Search for the cell housing the specified text and yield its [X, Y] center coordinate. 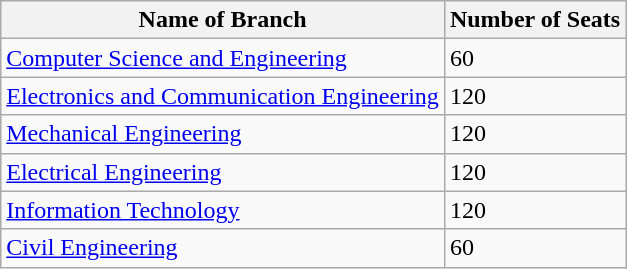
Computer Science and Engineering [223, 58]
Civil Engineering [223, 248]
Electrical Engineering [223, 172]
Name of Branch [223, 20]
Mechanical Engineering [223, 134]
Electronics and Communication Engineering [223, 96]
Information Technology [223, 210]
Number of Seats [534, 20]
